Capture the cell that displays the provided text and extract its (X, Y) central coordinate. 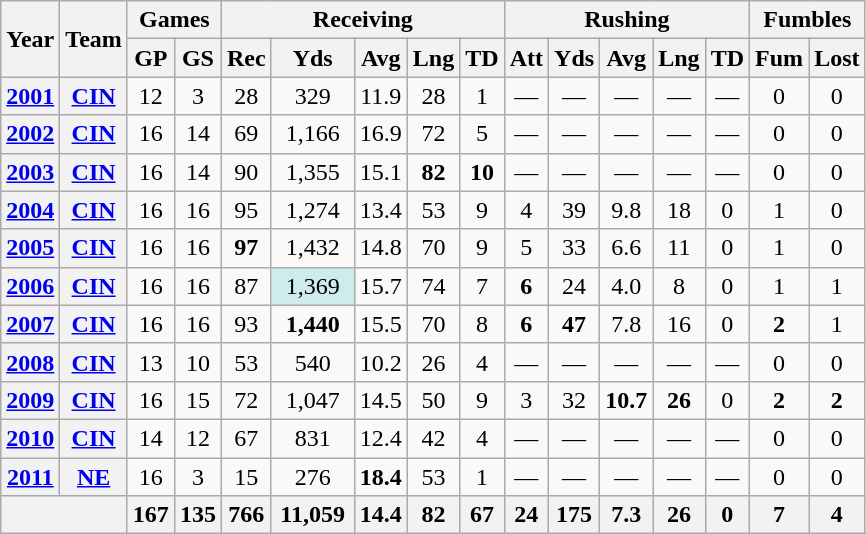
175 (574, 515)
2004 (30, 210)
Lost (837, 58)
2010 (30, 438)
2008 (30, 362)
9.8 (626, 210)
14.4 (380, 515)
15.5 (380, 324)
11 (679, 248)
47 (574, 324)
11,059 (312, 515)
766 (246, 515)
42 (433, 438)
74 (433, 286)
Fum (780, 58)
6.6 (626, 248)
Att (526, 58)
1,369 (312, 286)
14.5 (380, 400)
15.1 (380, 172)
97 (246, 248)
2002 (30, 134)
2005 (30, 248)
33 (574, 248)
GP (150, 58)
2001 (30, 96)
Receiving (362, 20)
12.4 (380, 438)
14.8 (380, 248)
69 (246, 134)
90 (246, 172)
2009 (30, 400)
7.8 (626, 324)
540 (312, 362)
2006 (30, 286)
16.9 (380, 134)
11.9 (380, 96)
13 (150, 362)
13.4 (380, 210)
1,432 (312, 248)
135 (198, 515)
Team (94, 39)
GS (198, 58)
95 (246, 210)
2007 (30, 324)
NE (94, 477)
18.4 (380, 477)
329 (312, 96)
1,440 (312, 324)
Rushing (626, 20)
Fumbles (808, 20)
2011 (30, 477)
4.0 (626, 286)
1,274 (312, 210)
2003 (30, 172)
10.7 (626, 400)
18 (679, 210)
15.7 (380, 286)
1,355 (312, 172)
7.3 (626, 515)
Games (174, 20)
167 (150, 515)
Year (30, 39)
1,047 (312, 400)
32 (574, 400)
50 (433, 400)
1,166 (312, 134)
10.2 (380, 362)
39 (574, 210)
Rec (246, 58)
276 (312, 477)
87 (246, 286)
93 (246, 324)
831 (312, 438)
